Output the [x, y] coordinate of the center of the cell containing the given text.  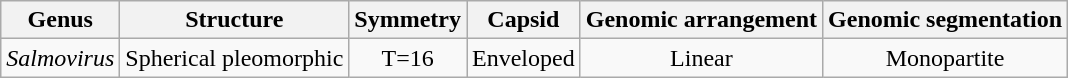
Enveloped [524, 58]
Linear [701, 58]
Monopartite [946, 58]
Genomic arrangement [701, 20]
Genomic segmentation [946, 20]
T=16 [408, 58]
Genus [60, 20]
Symmetry [408, 20]
Salmovirus [60, 58]
Capsid [524, 20]
Spherical pleomorphic [234, 58]
Structure [234, 20]
